Provide the (X, Y) coordinate of the cell's center where the given text is located.  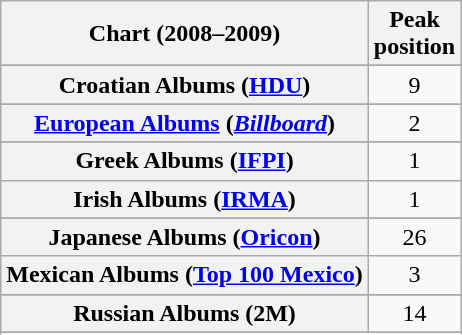
3 (414, 275)
Japanese Albums (Oricon) (185, 237)
2 (414, 123)
9 (414, 85)
Chart (2008–2009) (185, 34)
European Albums (Billboard) (185, 123)
Croatian Albums (HDU) (185, 85)
Russian Albums (2M) (185, 313)
26 (414, 237)
Greek Albums (IFPI) (185, 161)
14 (414, 313)
Irish Albums (IRMA) (185, 199)
Peakposition (414, 34)
Mexican Albums (Top 100 Mexico) (185, 275)
